From the cell containing the given text, extract its center point as (X, Y) coordinate. 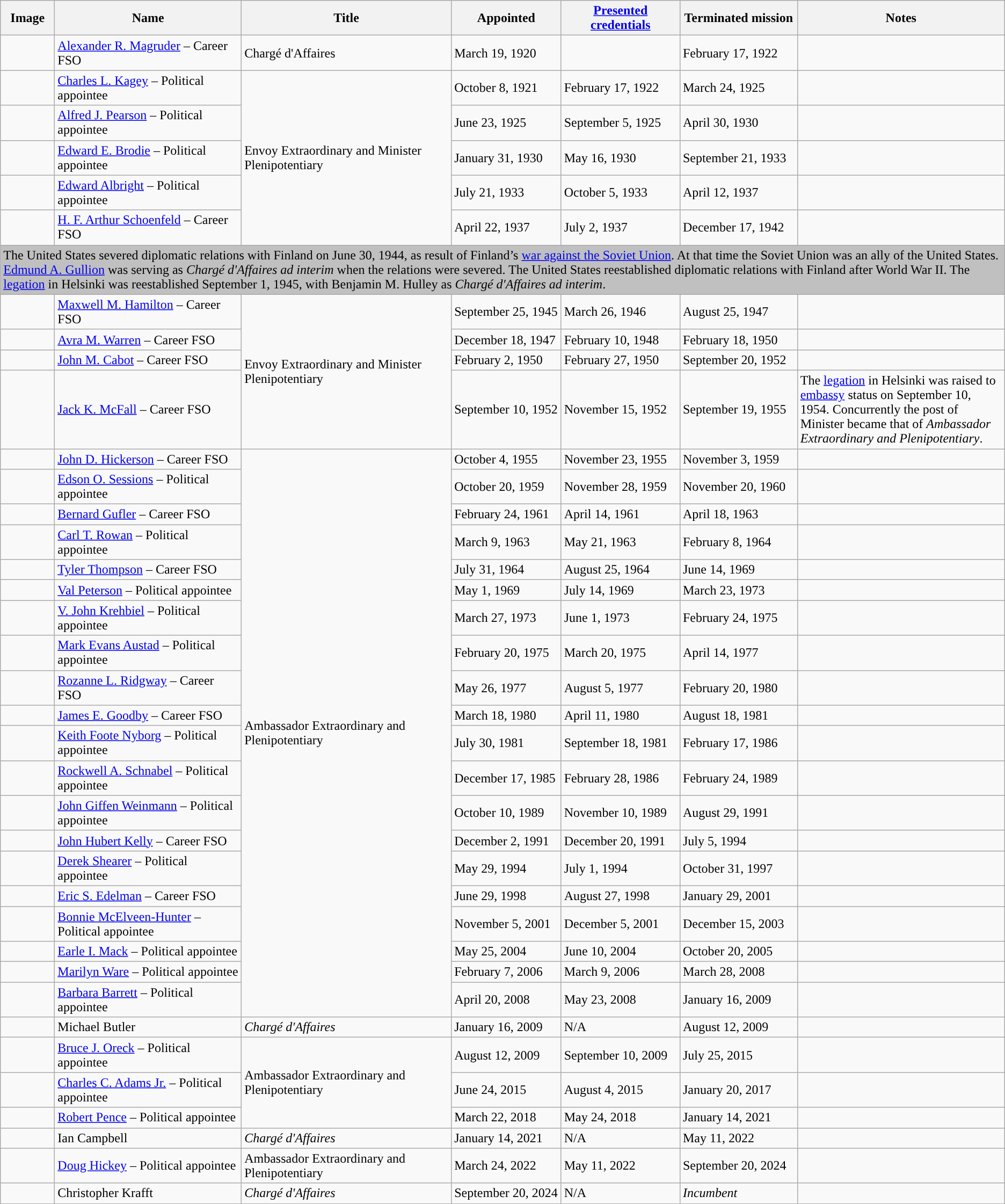
June 10, 2004 (621, 952)
Eric S. Edelman – Career FSO (148, 896)
February 24, 1961 (507, 514)
Val Peterson – Political appointee (148, 590)
V. John Krehbiel – Political appointee (148, 618)
June 14, 1969 (739, 570)
Mark Evans Austad – Political appointee (148, 653)
Terminated mission (739, 18)
March 24, 2022 (507, 1165)
Barbara Barrett – Political appointee (148, 1000)
December 20, 1991 (621, 840)
July 21, 1933 (507, 192)
October 20, 2005 (739, 952)
Marilyn Ware – Political appointee (148, 972)
April 12, 1937 (739, 192)
August 18, 1981 (739, 715)
October 20, 1959 (507, 487)
Avra M. Warren – Career FSO (148, 339)
Tyler Thompson – Career FSO (148, 570)
Rockwell A. Schnabel – Political appointee (148, 778)
May 21, 1963 (621, 542)
June 29, 1998 (507, 896)
October 5, 1933 (621, 192)
Rozanne L. Ridgway – Career FSO (148, 687)
Notes (901, 18)
November 3, 1959 (739, 459)
December 5, 2001 (621, 924)
March 18, 1980 (507, 715)
February 28, 1986 (621, 778)
March 20, 1975 (621, 653)
Jack K. McFall – Career FSO (148, 409)
August 4, 2015 (621, 1090)
February 17, 1986 (739, 743)
Earle I. Mack – Political appointee (148, 952)
April 11, 1980 (621, 715)
November 10, 1989 (621, 813)
August 25, 1947 (739, 311)
John D. Hickerson – Career FSO (148, 459)
March 9, 1963 (507, 542)
May 16, 1930 (621, 158)
October 4, 1955 (507, 459)
March 23, 1973 (739, 590)
James E. Goodby – Career FSO (148, 715)
December 15, 2003 (739, 924)
February 2, 1950 (507, 360)
Charles C. Adams Jr. – Political appointee (148, 1090)
December 18, 1947 (507, 339)
December 2, 1991 (507, 840)
April 20, 2008 (507, 1000)
Title (347, 18)
May 1, 1969 (507, 590)
July 31, 1964 (507, 570)
November 23, 1955 (621, 459)
John Giffen Weinmann – Political appointee (148, 813)
Maxwell M. Hamilton – Career FSO (148, 311)
July 25, 2015 (739, 1055)
January 31, 1930 (507, 158)
John M. Cabot – Career FSO (148, 360)
July 1, 1994 (621, 868)
Image (28, 18)
December 17, 1985 (507, 778)
March 28, 2008 (739, 972)
November 15, 1952 (621, 409)
June 23, 1925 (507, 122)
Christopher Krafft (148, 1193)
July 14, 1969 (621, 590)
April 14, 1977 (739, 653)
May 29, 1994 (507, 868)
February 20, 1980 (739, 687)
April 22, 1937 (507, 228)
December 17, 1942 (739, 228)
August 29, 1991 (739, 813)
February 20, 1975 (507, 653)
John Hubert Kelly – Career FSO (148, 840)
September 10, 1952 (507, 409)
March 22, 2018 (507, 1118)
Derek Shearer – Political appointee (148, 868)
Edward E. Brodie – Political appointee (148, 158)
November 5, 2001 (507, 924)
February 27, 1950 (621, 360)
August 5, 1977 (621, 687)
June 1, 1973 (621, 618)
September 18, 1981 (621, 743)
October 8, 1921 (507, 88)
February 24, 1975 (739, 618)
March 19, 1920 (507, 53)
Keith Foote Nyborg – Political appointee (148, 743)
September 10, 2009 (621, 1055)
Bruce J. Oreck – Political appointee (148, 1055)
Doug Hickey – Political appointee (148, 1165)
May 25, 2004 (507, 952)
Alexander R. Magruder – Career FSO (148, 53)
September 19, 1955 (739, 409)
January 29, 2001 (739, 896)
October 31, 1997 (739, 868)
Bonnie McElveen-Hunter – Political appointee (148, 924)
January 20, 2017 (739, 1090)
Presented credentials (621, 18)
September 5, 1925 (621, 122)
April 30, 1930 (739, 122)
August 27, 1998 (621, 896)
Edward Albright – Political appointee (148, 192)
February 18, 1950 (739, 339)
Incumbent (739, 1193)
February 7, 2006 (507, 972)
Robert Pence – Political appointee (148, 1118)
September 20, 1952 (739, 360)
February 10, 1948 (621, 339)
Carl T. Rowan – Political appointee (148, 542)
H. F. Arthur Schoenfeld – Career FSO (148, 228)
September 25, 1945 (507, 311)
Name (148, 18)
July 5, 1994 (739, 840)
May 26, 1977 (507, 687)
November 20, 1960 (739, 487)
July 2, 1937 (621, 228)
July 30, 1981 (507, 743)
April 18, 1963 (739, 514)
Alfred J. Pearson – Political appointee (148, 122)
September 21, 1933 (739, 158)
August 25, 1964 (621, 570)
November 28, 1959 (621, 487)
Michael Butler (148, 1027)
October 10, 1989 (507, 813)
March 27, 1973 (507, 618)
Edson O. Sessions – Political appointee (148, 487)
May 24, 2018 (621, 1118)
Ian Campbell (148, 1138)
February 24, 1989 (739, 778)
April 14, 1961 (621, 514)
March 24, 1925 (739, 88)
Charles L. Kagey – Political appointee (148, 88)
February 8, 1964 (739, 542)
June 24, 2015 (507, 1090)
Appointed (507, 18)
Bernard Gufler – Career FSO (148, 514)
May 23, 2008 (621, 1000)
March 9, 2006 (621, 972)
March 26, 1946 (621, 311)
